Find where the given text appears and provide that cell's center as (X, Y) coordinate. 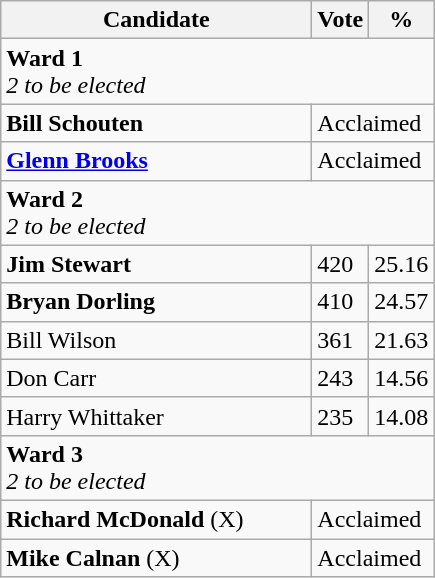
Candidate (156, 20)
Mike Calnan (X) (156, 557)
Ward 1 2 to be elected (218, 72)
25.16 (402, 264)
Bryan Dorling (156, 302)
Ward 2 2 to be elected (218, 212)
% (402, 20)
Bill Wilson (156, 340)
21.63 (402, 340)
Jim Stewart (156, 264)
361 (340, 340)
Vote (340, 20)
235 (340, 416)
14.56 (402, 378)
Bill Schouten (156, 123)
14.08 (402, 416)
243 (340, 378)
Ward 3 2 to be elected (218, 468)
Don Carr (156, 378)
Harry Whittaker (156, 416)
24.57 (402, 302)
Richard McDonald (X) (156, 519)
420 (340, 264)
Glenn Brooks (156, 161)
410 (340, 302)
